Return [X, Y] of the center of cell containing provided text 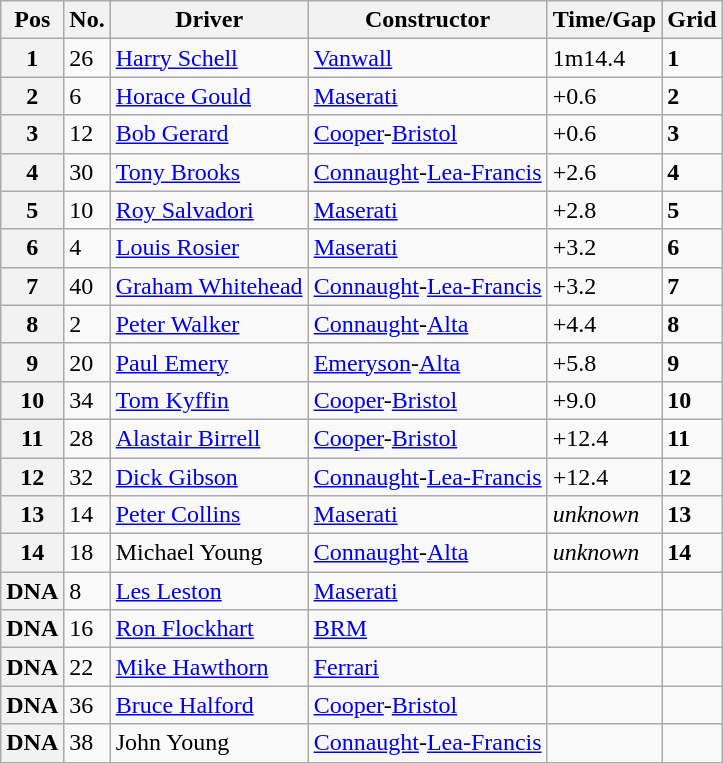
+4.4 [604, 324]
Vanwall [428, 58]
Paul Emery [209, 362]
Tom Kyffin [209, 400]
22 [87, 667]
40 [87, 286]
Harry Schell [209, 58]
+5.8 [604, 362]
Michael Young [209, 553]
Time/Gap [604, 20]
+2.8 [604, 210]
Ron Flockhart [209, 629]
Alastair Birrell [209, 438]
BRM [428, 629]
John Young [209, 743]
+9.0 [604, 400]
28 [87, 438]
20 [87, 362]
Peter Walker [209, 324]
26 [87, 58]
16 [87, 629]
Driver [209, 20]
Emeryson-Alta [428, 362]
Pos [32, 20]
Roy Salvadori [209, 210]
Bob Gerard [209, 134]
+2.6 [604, 172]
Peter Collins [209, 515]
30 [87, 172]
36 [87, 705]
Louis Rosier [209, 248]
Horace Gould [209, 96]
Mike Hawthorn [209, 667]
No. [87, 20]
18 [87, 553]
Ferrari [428, 667]
Dick Gibson [209, 477]
Bruce Halford [209, 705]
32 [87, 477]
Grid [692, 20]
1m14.4 [604, 58]
Constructor [428, 20]
Graham Whitehead [209, 286]
Tony Brooks [209, 172]
34 [87, 400]
Les Leston [209, 591]
38 [87, 743]
